For the text-containing cell, return its midpoint in [X, Y] coordinate format. 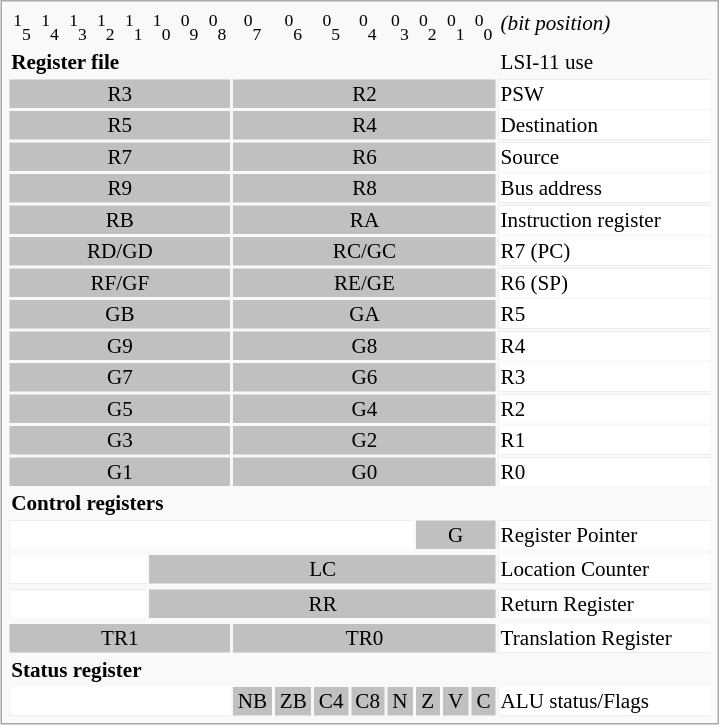
LSI-11 use [604, 62]
Status register [360, 670]
RB [120, 220]
G8 [364, 346]
00 [484, 28]
R6 (SP) [604, 283]
RA [364, 220]
GB [120, 314]
09 [190, 28]
V [456, 701]
Z [428, 701]
11 [134, 28]
ZB [293, 701]
TR1 [120, 638]
04 [368, 28]
G0 [364, 472]
G4 [364, 409]
R6 [364, 157]
Control registers [360, 503]
Translation Register [604, 638]
Register Pointer [604, 535]
G [456, 535]
R9 [120, 188]
01 [456, 28]
G5 [120, 409]
Register file [253, 62]
07 [252, 28]
C8 [368, 701]
02 [428, 28]
G2 [364, 440]
Instruction register [604, 220]
06 [293, 28]
R0 [604, 472]
12 [106, 28]
R1 [604, 440]
G3 [120, 440]
13 [78, 28]
C [484, 701]
NB [252, 701]
GA [364, 314]
RD/GD [120, 251]
G1 [120, 472]
ALU status/Flags [604, 701]
RF/GF [120, 283]
RR [322, 604]
G7 [120, 377]
Source [604, 157]
PSW [604, 94]
15 [22, 28]
C4 [330, 701]
03 [400, 28]
R8 [364, 188]
RC/GC [364, 251]
N [400, 701]
Return Register [604, 604]
R7 [120, 157]
14 [50, 28]
TR0 [364, 638]
10 [162, 28]
LC [322, 569]
08 [218, 28]
G9 [120, 346]
G6 [364, 377]
Bus address [604, 188]
R7 (PC) [604, 251]
Location Counter [604, 569]
RE/GE [364, 283]
(bit position) [604, 28]
05 [330, 28]
Destination [604, 125]
